Detect which cell encompasses the target text, then output its (x, y) center coordinate. 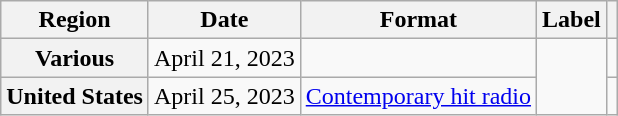
Label (572, 20)
April 21, 2023 (224, 58)
Format (418, 20)
April 25, 2023 (224, 96)
Various (75, 58)
Contemporary hit radio (418, 96)
United States (75, 96)
Date (224, 20)
Region (75, 20)
